Return [X, Y] of the center of cell containing provided text 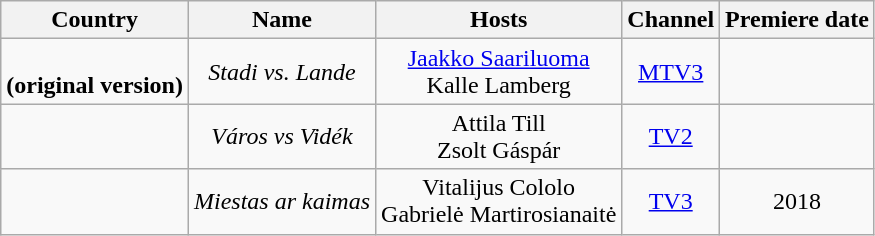
Vitalijus CololoGabrielė Martirosianaitė [499, 202]
Channel [671, 20]
Város vs Vidék [282, 136]
TV2 [671, 136]
Name [282, 20]
2018 [798, 202]
Country [95, 20]
Premiere date [798, 20]
Jaakko SaariluomaKalle Lamberg [499, 72]
MTV3 [671, 72]
Miestas ar kaimas [282, 202]
Hosts [499, 20]
(original version) [95, 72]
Attila TillZsolt Gáspár [499, 136]
Stadi vs. Lande [282, 72]
TV3 [671, 202]
